Return the (x, y) coordinate for the center point of the cell that contains the specified text.  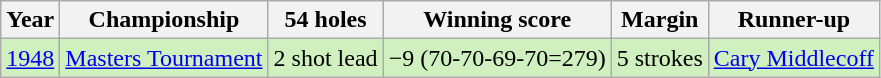
Year (30, 20)
Championship (164, 20)
−9 (70-70-69-70=279) (497, 58)
Winning score (497, 20)
Cary Middlecoff (794, 58)
2 shot lead (326, 58)
54 holes (326, 20)
5 strokes (660, 58)
1948 (30, 58)
Masters Tournament (164, 58)
Runner-up (794, 20)
Margin (660, 20)
